Identify which cell holds the provided text, then report its (x, y) central coordinate. 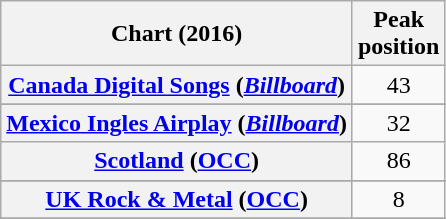
8 (398, 199)
86 (398, 161)
Mexico Ingles Airplay (Billboard) (177, 123)
Canada Digital Songs (Billboard) (177, 85)
Peak position (398, 34)
Scotland (OCC) (177, 161)
UK Rock & Metal (OCC) (177, 199)
43 (398, 85)
Chart (2016) (177, 34)
32 (398, 123)
